Capture the cell that displays the provided text and extract its [X, Y] central coordinate. 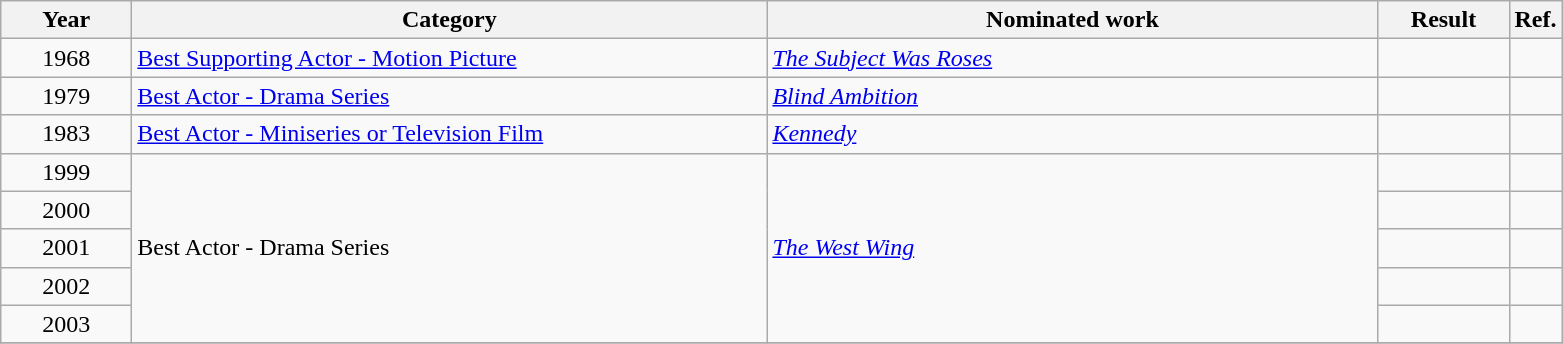
Year [66, 20]
Result [1444, 20]
Nominated work [1072, 20]
Category [450, 20]
The West Wing [1072, 248]
1983 [66, 134]
1999 [66, 172]
2002 [66, 286]
2003 [66, 324]
2000 [66, 210]
1979 [66, 96]
Blind Ambition [1072, 96]
Best Actor - Miniseries or Television Film [450, 134]
2001 [66, 248]
Kennedy [1072, 134]
Ref. [1536, 20]
The Subject Was Roses [1072, 58]
Best Supporting Actor - Motion Picture [450, 58]
1968 [66, 58]
